Capture the cell that displays the provided text and extract its [x, y] central coordinate. 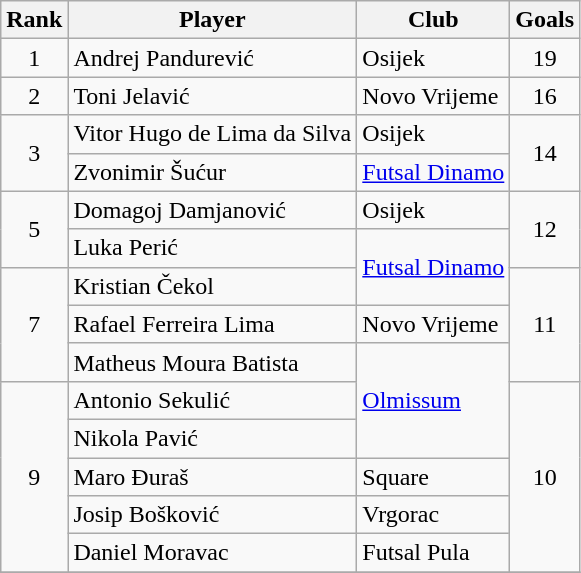
Zvonimir Šućur [212, 172]
Nikola Pavić [212, 438]
Vrgorac [434, 515]
Josip Bošković [212, 515]
Vitor Hugo de Lima da Silva [212, 134]
Antonio Sekulić [212, 400]
5 [34, 229]
7 [34, 324]
Player [212, 20]
Olmissum [434, 400]
Matheus Moura Batista [212, 362]
Rafael Ferreira Lima [212, 324]
Futsal Pula [434, 553]
14 [545, 153]
10 [545, 476]
Toni Jelavić [212, 96]
2 [34, 96]
1 [34, 58]
16 [545, 96]
Luka Perić [212, 248]
3 [34, 153]
Andrej Pandurević [212, 58]
19 [545, 58]
Daniel Moravac [212, 553]
Club [434, 20]
Maro Đuraš [212, 477]
Goals [545, 20]
9 [34, 476]
12 [545, 229]
Square [434, 477]
Kristian Čekol [212, 286]
Rank [34, 20]
Domagoj Damjanović [212, 210]
11 [545, 324]
